Return [x, y] of the center of cell containing provided text 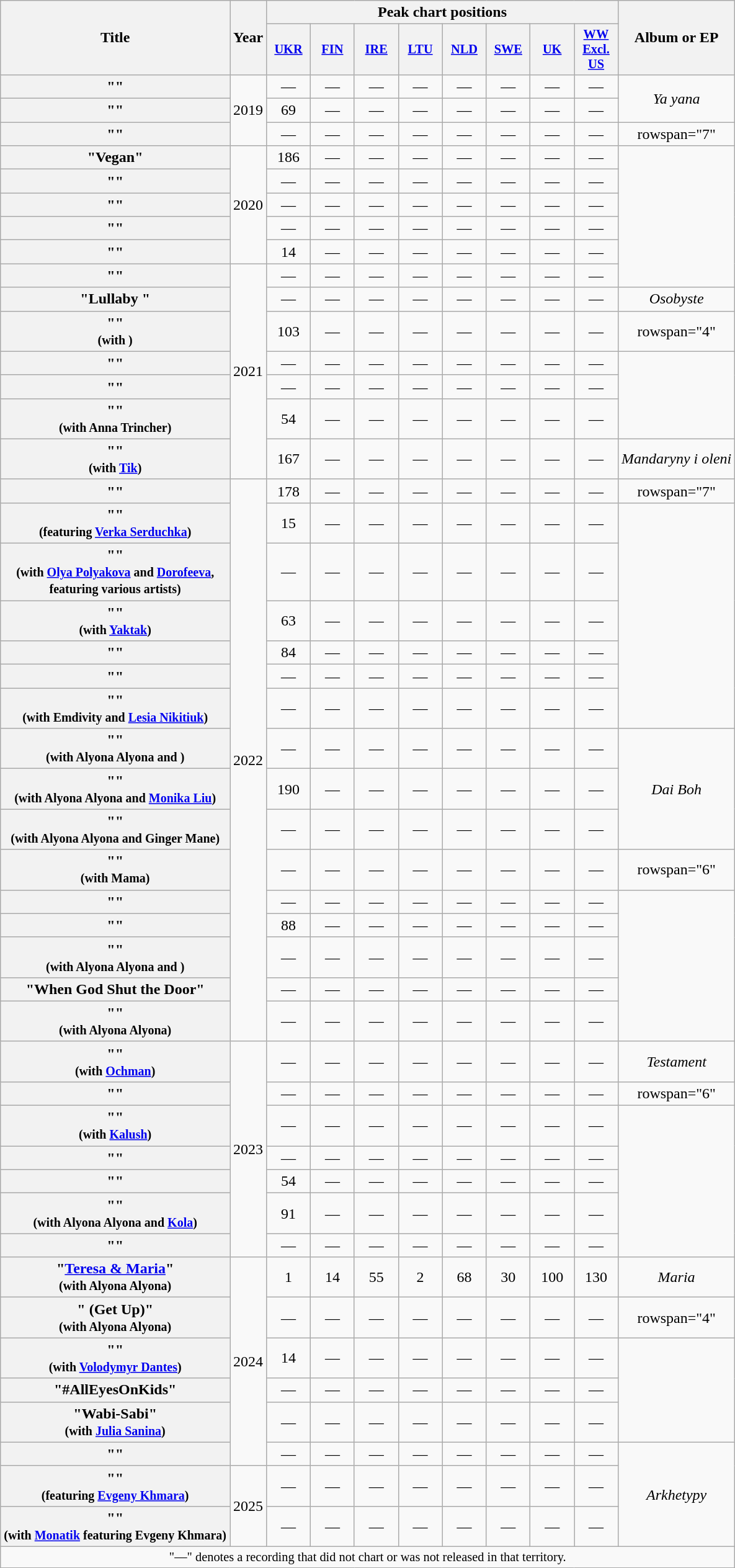
2021 [248, 371]
SWE [509, 50]
100 [552, 1277]
Album or EP [676, 38]
"When God Shut the Door" [115, 989]
69 [289, 110]
NLD [464, 50]
68 [464, 1277]
""(with Yaktak) [115, 620]
""(with Emdivity and Lesia Nikitiuk) [115, 709]
103 [289, 331]
""(with Alyona Alyona and Ginger Mane) [115, 829]
""(with Olya Polyakova and Dorofeeva,featuring various artists) [115, 572]
130 [597, 1277]
""(with Ochman) [115, 1061]
IRE [376, 50]
""(with ) [115, 331]
2022 [248, 760]
Mandaryny i oleni [676, 459]
UK [552, 50]
"Teresa & Maria"(with Alyona Alyona) [115, 1277]
"Wabi-Sabi"(with Julia Sanina) [115, 1422]
84 [289, 653]
""(with Alyona Alyona and Kola) [115, 1214]
"—" denotes a recording that did not chart or was not released in that territory. [368, 1557]
2019 [248, 110]
" (Get Up)"(with Alyona Alyona) [115, 1318]
Dai Boh [676, 789]
Arkhetypy [676, 1494]
Osobyste [676, 299]
""(with Alyona Alyona) [115, 1021]
WWExcl. US [597, 50]
186 [289, 158]
Title [115, 38]
1 [289, 1277]
167 [289, 459]
""(with Tik) [115, 459]
""(with Alyona Alyona and Monika Liu) [115, 789]
"Lullaby " [115, 299]
""(featuring Verka Serduchka) [115, 522]
Maria [676, 1277]
"Vegan" [115, 158]
2 [421, 1277]
""(with Volodymyr Dantes) [115, 1358]
""(with Anna Trincher) [115, 418]
LTU [421, 50]
2024 [248, 1361]
190 [289, 789]
Peak chart positions [443, 12]
""(with Kalush) [115, 1126]
15 [289, 522]
FIN [332, 50]
""(with Monatik featuring Evgeny Khmara) [115, 1526]
Testament [676, 1061]
UKR [289, 50]
88 [289, 925]
55 [376, 1277]
"#AllEyesOnKids" [115, 1390]
2023 [248, 1149]
178 [289, 491]
2025 [248, 1506]
91 [289, 1214]
""(featuring Evgeny Khmara) [115, 1485]
Year [248, 38]
63 [289, 620]
30 [509, 1277]
""(with Mama) [115, 870]
Ya yana [676, 98]
2020 [248, 205]
